Find where the given text appears and provide that cell's center as [X, Y] coordinate. 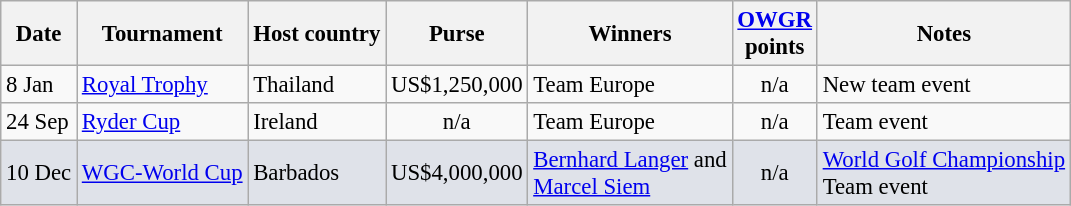
Bernhard Langer and Marcel Siem [630, 174]
24 Sep [39, 122]
Barbados [317, 174]
Royal Trophy [162, 85]
Ryder Cup [162, 122]
US$1,250,000 [457, 85]
10 Dec [39, 174]
Purse [457, 34]
Tournament [162, 34]
OWGRpoints [774, 34]
Host country [317, 34]
Thailand [317, 85]
World Golf ChampionshipTeam event [944, 174]
US$4,000,000 [457, 174]
Date [39, 34]
Team event [944, 122]
New team event [944, 85]
8 Jan [39, 85]
Winners [630, 34]
WGC-World Cup [162, 174]
Ireland [317, 122]
Notes [944, 34]
